Capture the cell that displays the provided text and extract its [x, y] central coordinate. 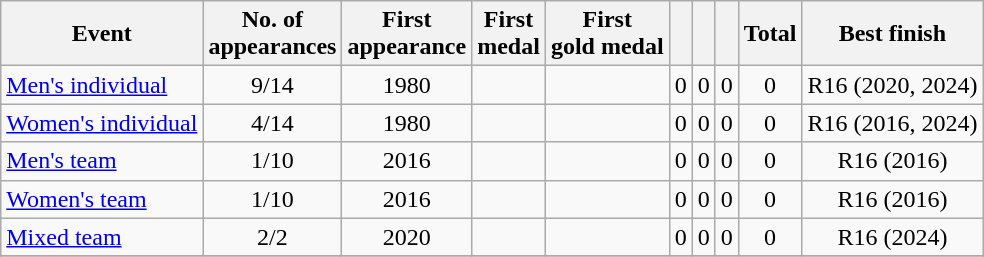
Mixed team [102, 237]
Best finish [892, 34]
9/14 [272, 85]
Total [770, 34]
R16 (2020, 2024) [892, 85]
Firstmedal [509, 34]
Men's team [102, 161]
2/2 [272, 237]
R16 (2024) [892, 237]
4/14 [272, 123]
Firstappearance [407, 34]
Men's individual [102, 85]
Firstgold medal [607, 34]
Women's team [102, 199]
Event [102, 34]
No. ofappearances [272, 34]
2020 [407, 237]
R16 (2016, 2024) [892, 123]
Women's individual [102, 123]
